For the text-containing cell, return its midpoint in [x, y] coordinate format. 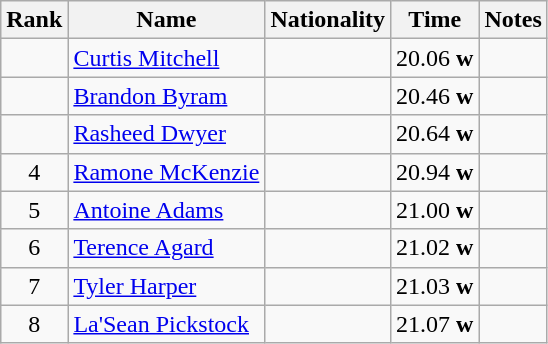
Name [166, 20]
20.06 w [435, 58]
4 [34, 172]
8 [34, 324]
20.64 w [435, 134]
21.07 w [435, 324]
Curtis Mitchell [166, 58]
Tyler Harper [166, 286]
Nationality [328, 20]
Rasheed Dwyer [166, 134]
Terence Agard [166, 248]
Notes [513, 20]
20.46 w [435, 96]
Brandon Byram [166, 96]
21.03 w [435, 286]
20.94 w [435, 172]
Ramone McKenzie [166, 172]
6 [34, 248]
Time [435, 20]
Antoine Adams [166, 210]
5 [34, 210]
21.02 w [435, 248]
La'Sean Pickstock [166, 324]
7 [34, 286]
Rank [34, 20]
21.00 w [435, 210]
